Locate the cell with the specified text and output its [x, y] center coordinate. 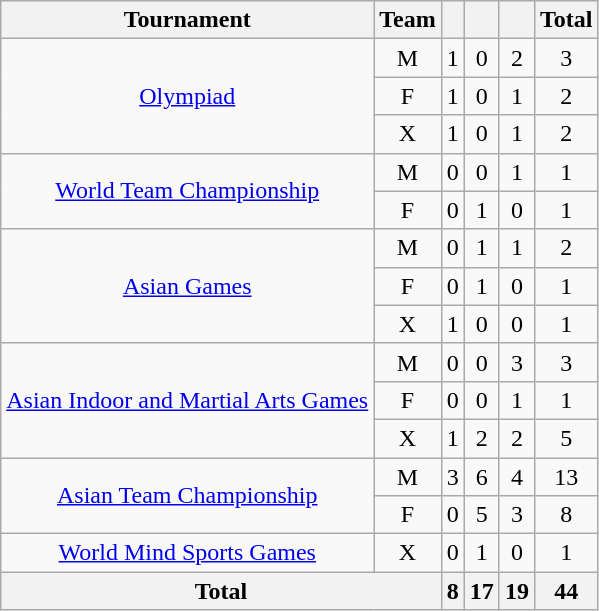
Tournament [188, 20]
Asian Indoor and Martial Arts Games [188, 400]
44 [566, 591]
Asian Games [188, 286]
World Team Championship [188, 191]
World Mind Sports Games [188, 553]
17 [482, 591]
Asian Team Championship [188, 496]
Olympiad [188, 96]
4 [516, 477]
13 [566, 477]
Team [408, 20]
19 [516, 591]
6 [482, 477]
